From the cell containing the given text, extract its center point as [x, y] coordinate. 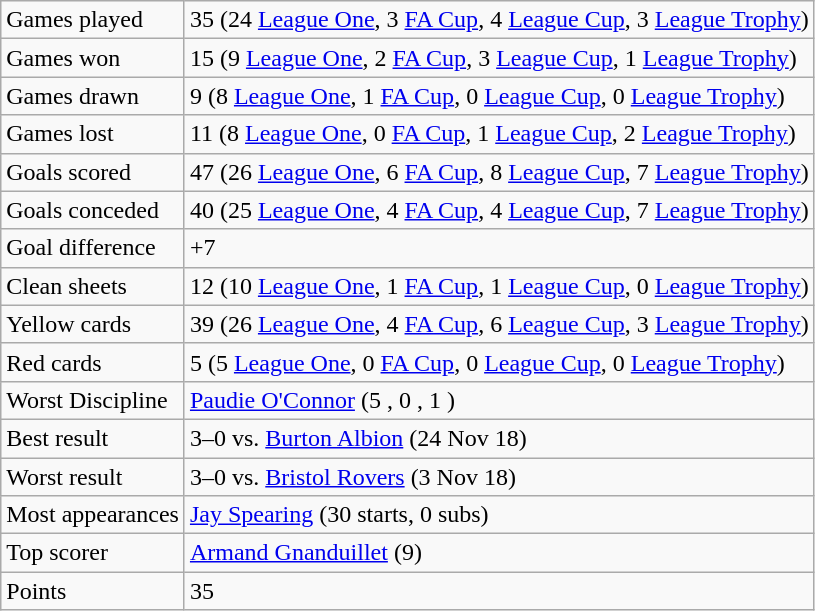
Games drawn [93, 96]
40 (25 League One, 4 FA Cup, 4 League Cup, 7 League Trophy) [499, 210]
Goals conceded [93, 210]
3–0 vs. Bristol Rovers (3 Nov 18) [499, 477]
5 (5 League One, 0 FA Cup, 0 League Cup, 0 League Trophy) [499, 362]
Jay Spearing (30 starts, 0 subs) [499, 515]
Best result [93, 438]
Paudie O'Connor (5 , 0 , 1 ) [499, 400]
15 (9 League One, 2 FA Cup, 3 League Cup, 1 League Trophy) [499, 58]
Yellow cards [93, 324]
11 (8 League One, 0 FA Cup, 1 League Cup, 2 League Trophy) [499, 134]
35 (24 League One, 3 FA Cup, 4 League Cup, 3 League Trophy) [499, 20]
Clean sheets [93, 286]
Top scorer [93, 553]
Goals scored [93, 172]
Goal difference [93, 248]
35 [499, 591]
Worst result [93, 477]
Points [93, 591]
Games lost [93, 134]
+7 [499, 248]
3–0 vs. Burton Albion (24 Nov 18) [499, 438]
Red cards [93, 362]
39 (26 League One, 4 FA Cup, 6 League Cup, 3 League Trophy) [499, 324]
47 (26 League One, 6 FA Cup, 8 League Cup, 7 League Trophy) [499, 172]
Games won [93, 58]
9 (8 League One, 1 FA Cup, 0 League Cup, 0 League Trophy) [499, 96]
Most appearances [93, 515]
Worst Discipline [93, 400]
12 (10 League One, 1 FA Cup, 1 League Cup, 0 League Trophy) [499, 286]
Games played [93, 20]
Armand Gnanduillet (9) [499, 553]
